Extract the (x, y) coordinate from the center of the cell holding the provided text.  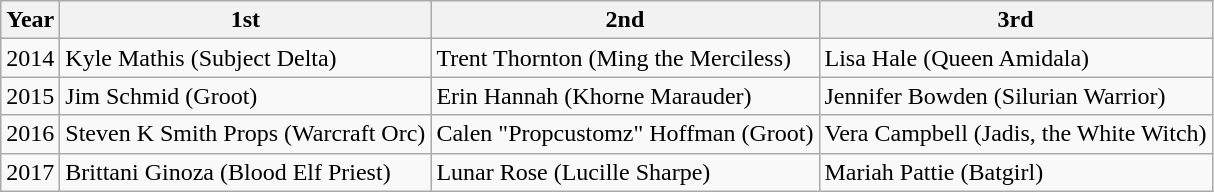
Erin Hannah (Khorne Marauder) (625, 96)
Mariah Pattie (Batgirl) (1016, 172)
Calen "Propcustomz" Hoffman (Groot) (625, 134)
Vera Campbell (Jadis, the White Witch) (1016, 134)
Trent Thornton (Ming the Merciless) (625, 58)
Brittani Ginoza (Blood Elf Priest) (246, 172)
2017 (30, 172)
2014 (30, 58)
Lunar Rose (Lucille Sharpe) (625, 172)
Lisa Hale (Queen Amidala) (1016, 58)
Year (30, 20)
1st (246, 20)
2015 (30, 96)
Steven K Smith Props (Warcraft Orc) (246, 134)
Jennifer Bowden (Silurian Warrior) (1016, 96)
2016 (30, 134)
2nd (625, 20)
3rd (1016, 20)
Jim Schmid (Groot) (246, 96)
Kyle Mathis (Subject Delta) (246, 58)
